Return the [x, y] coordinate for the center point of the cell that contains the specified text.  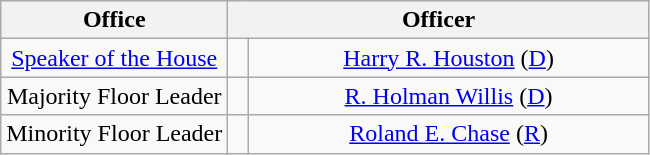
Roland E. Chase (R) [449, 134]
Speaker of the House [114, 58]
Officer [439, 20]
R. Holman Willis (D) [449, 96]
Harry R. Houston (D) [449, 58]
Office [114, 20]
Majority Floor Leader [114, 96]
Minority Floor Leader [114, 134]
